Detect which cell encompasses the target text, then output its (X, Y) center coordinate. 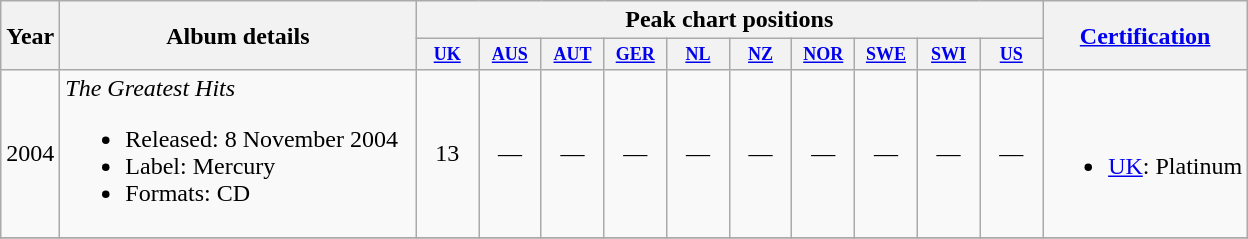
The Greatest HitsReleased: 8 November 2004Label: MercuryFormats: CD (238, 154)
2004 (30, 154)
NL (698, 54)
Year (30, 36)
NZ (760, 54)
NOR (824, 54)
UK: Platinum (1146, 154)
GER (636, 54)
Certification (1146, 36)
SWE (886, 54)
AUT (572, 54)
Peak chart positions (730, 20)
UK (448, 54)
Album details (238, 36)
AUS (510, 54)
SWI (948, 54)
US (1012, 54)
13 (448, 154)
